Pinpoint the cell where the given text exists, returning its [x, y] midpoint coordinate. 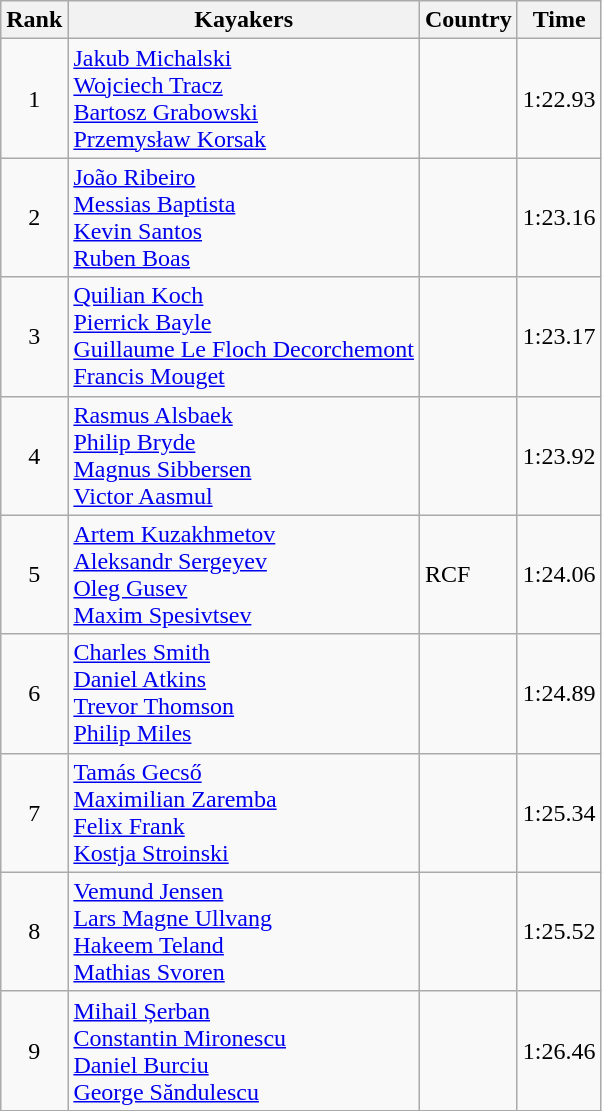
1:25.52 [559, 932]
6 [34, 694]
Kayakers [244, 20]
2 [34, 218]
João RibeiroMessias BaptistaKevin SantosRuben Boas [244, 218]
Time [559, 20]
8 [34, 932]
Charles SmithDaniel AtkinsTrevor ThomsonPhilip Miles [244, 694]
Jakub MichalskiWojciech TraczBartosz GrabowskiPrzemysław Korsak [244, 98]
RCF [468, 574]
1:22.93 [559, 98]
Country [468, 20]
Rasmus AlsbaekPhilip BrydeMagnus SibbersenVictor Aasmul [244, 456]
7 [34, 812]
Mihail ȘerbanConstantin MironescuDaniel BurciuGeorge Săndulescu [244, 1050]
1:25.34 [559, 812]
Rank [34, 20]
Artem KuzakhmetovAleksandr SergeyevOleg GusevMaxim Spesivtsev [244, 574]
1:26.46 [559, 1050]
9 [34, 1050]
1:23.92 [559, 456]
1:24.06 [559, 574]
1:23.17 [559, 336]
5 [34, 574]
Quilian KochPierrick BayleGuillaume Le Floch DecorchemontFrancis Mouget [244, 336]
1:24.89 [559, 694]
4 [34, 456]
Tamás GecsőMaximilian ZarembaFelix FrankKostja Stroinski [244, 812]
3 [34, 336]
1:23.16 [559, 218]
Vemund JensenLars Magne UllvangHakeem TelandMathias Svoren [244, 932]
1 [34, 98]
